For the text-containing cell, return its midpoint in [x, y] coordinate format. 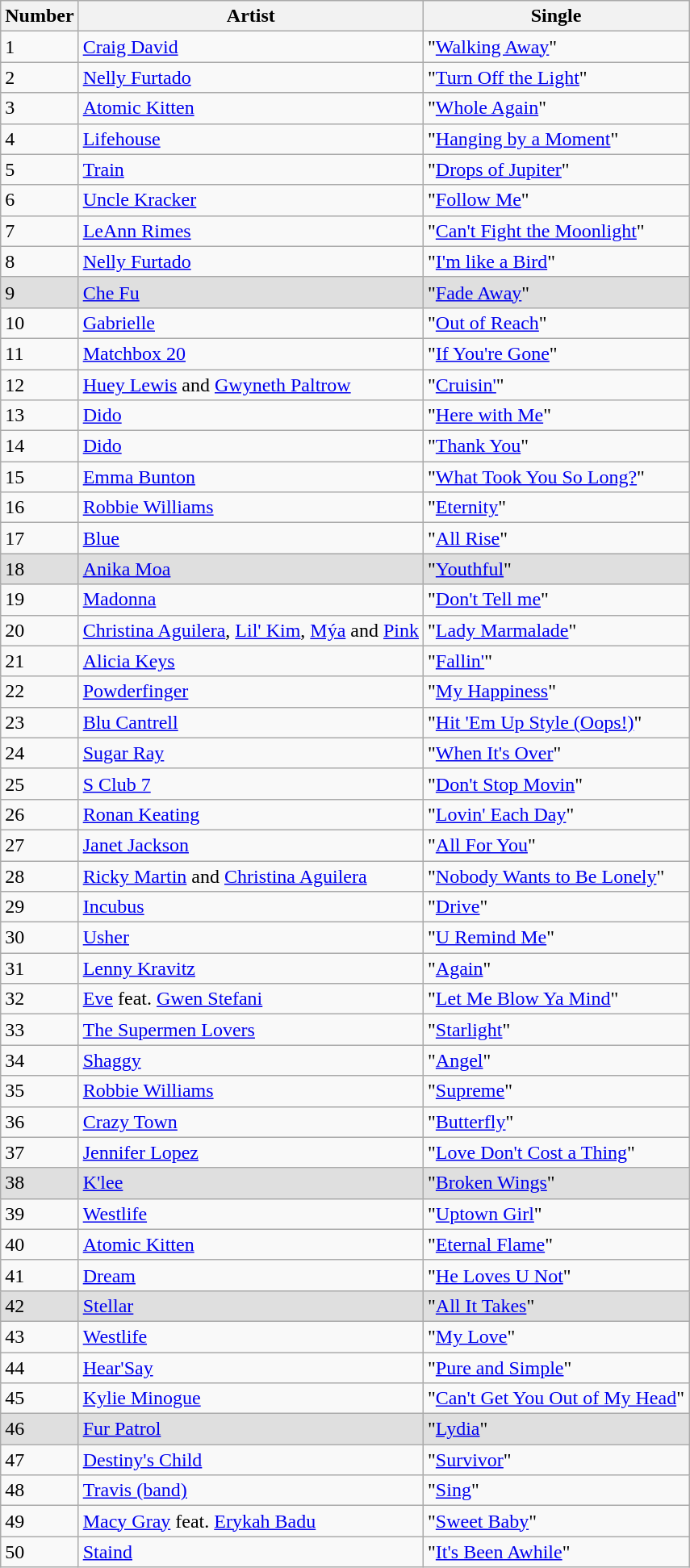
"Don't Tell me" [557, 600]
37 [40, 1152]
K'lee [250, 1183]
"Hit 'Em Up Style (Oops!)" [557, 722]
10 [40, 323]
"When It's Over" [557, 753]
30 [40, 938]
8 [40, 261]
33 [40, 1030]
36 [40, 1122]
Usher [250, 938]
"Love Don't Cost a Thing" [557, 1152]
31 [40, 968]
16 [40, 508]
Ronan Keating [250, 814]
12 [40, 385]
"Eternity" [557, 508]
Train [250, 169]
"Whole Again" [557, 108]
"Again" [557, 968]
"Lydia" [557, 1429]
"Starlight" [557, 1030]
32 [40, 999]
Crazy Town [250, 1122]
26 [40, 814]
38 [40, 1183]
Shaggy [250, 1060]
"Hanging by a Moment" [557, 139]
Gabrielle [250, 323]
18 [40, 569]
"I'm like a Bird" [557, 261]
39 [40, 1214]
"He Loves U Not" [557, 1275]
"Drops of Jupiter" [557, 169]
"My Love" [557, 1336]
"Fade Away" [557, 292]
S Club 7 [250, 784]
Ricky Martin and Christina Aguilera [250, 876]
46 [40, 1429]
3 [40, 108]
Artist [250, 16]
"Cruisin'" [557, 385]
42 [40, 1306]
"Eternal Flame" [557, 1244]
"Fallin'" [557, 661]
"All Rise" [557, 538]
"My Happiness" [557, 692]
"Angel" [557, 1060]
6 [40, 200]
48 [40, 1491]
Stellar [250, 1306]
"It's Been Awhile" [557, 1552]
45 [40, 1399]
2 [40, 77]
43 [40, 1336]
11 [40, 353]
24 [40, 753]
Lenny Kravitz [250, 968]
"What Took You So Long?" [557, 477]
44 [40, 1368]
Hear'Say [250, 1368]
"All For You" [557, 845]
20 [40, 630]
Powderfinger [250, 692]
"Here with Me" [557, 416]
40 [40, 1244]
25 [40, 784]
27 [40, 845]
Fur Patrol [250, 1429]
"Butterfly" [557, 1122]
Sugar Ray [250, 753]
"Uptown Girl" [557, 1214]
"Sing" [557, 1491]
"Let Me Blow Ya Mind" [557, 999]
41 [40, 1275]
28 [40, 876]
9 [40, 292]
"Don't Stop Movin" [557, 784]
"All It Takes" [557, 1306]
"Sweet Baby" [557, 1521]
Janet Jackson [250, 845]
Madonna [250, 600]
23 [40, 722]
"Can't Get You Out of My Head" [557, 1399]
"Lady Marmalade" [557, 630]
35 [40, 1091]
Blu Cantrell [250, 722]
15 [40, 477]
Lifehouse [250, 139]
Single [557, 16]
The Supermen Lovers [250, 1030]
14 [40, 446]
Craig David [250, 47]
Dream [250, 1275]
4 [40, 139]
"Nobody Wants to Be Lonely" [557, 876]
"Supreme" [557, 1091]
Travis (band) [250, 1491]
Incubus [250, 907]
"If You're Gone" [557, 353]
Christina Aguilera, Lil' Kim, Mýa and Pink [250, 630]
1 [40, 47]
Jennifer Lopez [250, 1152]
Blue [250, 538]
5 [40, 169]
Alicia Keys [250, 661]
47 [40, 1460]
Che Fu [250, 292]
Destiny's Child [250, 1460]
7 [40, 231]
"Out of Reach" [557, 323]
"Walking Away" [557, 47]
"Pure and Simple" [557, 1368]
21 [40, 661]
"Broken Wings" [557, 1183]
Eve feat. Gwen Stefani [250, 999]
22 [40, 692]
34 [40, 1060]
LeAnn Rimes [250, 231]
"Drive" [557, 907]
Macy Gray feat. Erykah Badu [250, 1521]
17 [40, 538]
"U Remind Me" [557, 938]
Matchbox 20 [250, 353]
49 [40, 1521]
"Can't Fight the Moonlight" [557, 231]
Uncle Kracker [250, 200]
"Follow Me" [557, 200]
"Survivor" [557, 1460]
Kylie Minogue [250, 1399]
29 [40, 907]
Staind [250, 1552]
Huey Lewis and Gwyneth Paltrow [250, 385]
Emma Bunton [250, 477]
"Turn Off the Light" [557, 77]
Anika Moa [250, 569]
"Youthful" [557, 569]
"Lovin' Each Day" [557, 814]
"Thank You" [557, 446]
Number [40, 16]
13 [40, 416]
19 [40, 600]
50 [40, 1552]
